From the cell containing the given text, extract its center point as (x, y) coordinate. 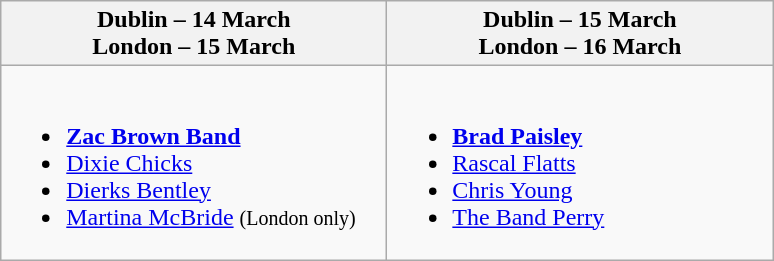
Zac Brown BandDixie ChicksDierks BentleyMartina McBride (London only) (194, 163)
Brad PaisleyRascal FlattsChris YoungThe Band Perry (580, 163)
Dublin – 14 MarchLondon – 15 March (194, 34)
Dublin – 15 MarchLondon – 16 March (580, 34)
